For the text-containing cell, return its midpoint in [X, Y] coordinate format. 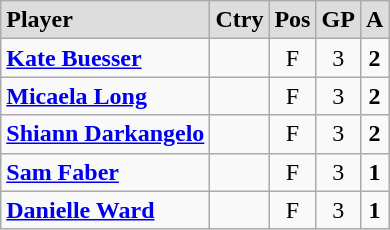
A [374, 20]
Player [106, 20]
Ctry [240, 20]
GP [338, 20]
Sam Faber [106, 172]
Danielle Ward [106, 210]
Pos [292, 20]
Micaela Long [106, 96]
Shiann Darkangelo [106, 134]
Kate Buesser [106, 58]
